Locate the cell with the specified text and output its [X, Y] center coordinate. 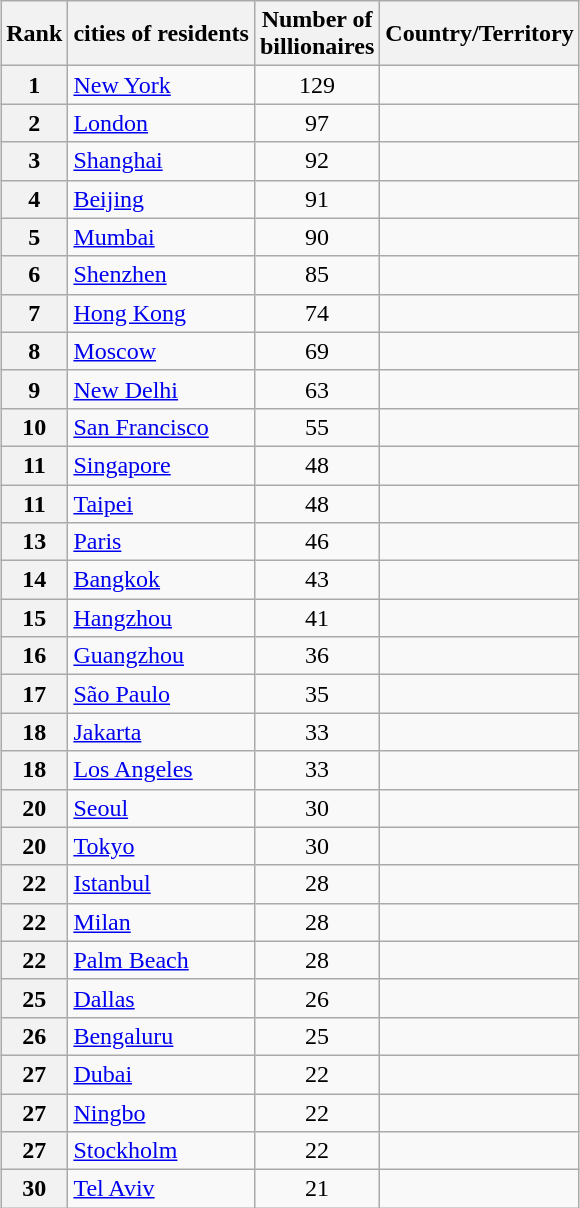
Hong Kong [162, 313]
Hangzhou [162, 618]
92 [316, 161]
Beijing [162, 199]
85 [316, 275]
15 [34, 618]
46 [316, 542]
Tel Aviv [162, 1189]
Shanghai [162, 161]
Tokyo [162, 846]
63 [316, 389]
2 [34, 123]
74 [316, 313]
Shenzhen [162, 275]
35 [316, 694]
14 [34, 580]
Milan [162, 922]
55 [316, 427]
97 [316, 123]
8 [34, 351]
16 [34, 656]
Paris [162, 542]
Bengaluru [162, 1036]
Bangkok [162, 580]
Country/Territory [480, 34]
Number ofbillionaires [316, 34]
Seoul [162, 808]
Palm Beach [162, 960]
129 [316, 85]
London [162, 123]
Los Angeles [162, 770]
9 [34, 389]
Istanbul [162, 884]
21 [316, 1189]
36 [316, 656]
4 [34, 199]
Mumbai [162, 237]
7 [34, 313]
41 [316, 618]
90 [316, 237]
5 [34, 237]
cities of residents [162, 34]
10 [34, 427]
3 [34, 161]
13 [34, 542]
Jakarta [162, 732]
Rank [34, 34]
6 [34, 275]
1 [34, 85]
Moscow [162, 351]
69 [316, 351]
Taipei [162, 503]
Ningbo [162, 1113]
New York [162, 85]
San Francisco [162, 427]
São Paulo [162, 694]
Singapore [162, 465]
17 [34, 694]
Guangzhou [162, 656]
Dallas [162, 998]
New Delhi [162, 389]
43 [316, 580]
Dubai [162, 1074]
Stockholm [162, 1151]
91 [316, 199]
